Scan for the cell matching the given text and deliver its [x, y] coordinate at center. 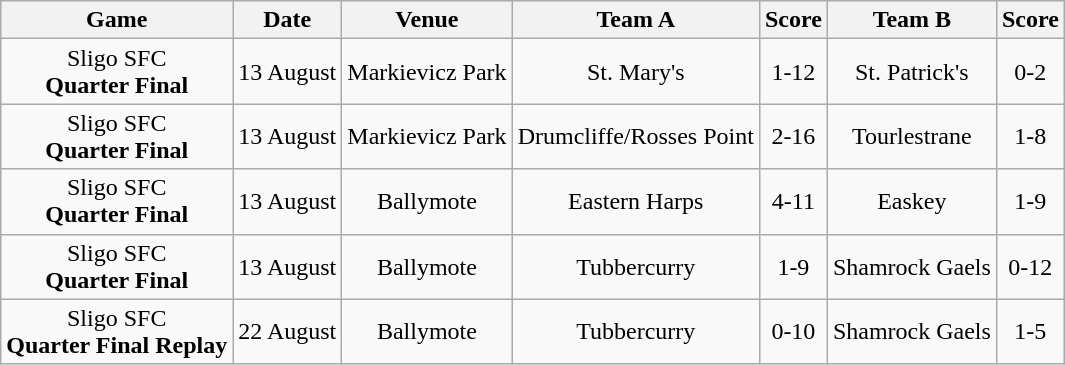
Team B [912, 20]
Date [288, 20]
Game [117, 20]
Tourlestrane [912, 136]
Easkey [912, 202]
Venue [427, 20]
Drumcliffe/Rosses Point [636, 136]
0-10 [793, 332]
0-12 [1030, 266]
Sligo SFCQuarter Final Replay [117, 332]
Team A [636, 20]
0-2 [1030, 72]
St. Mary's [636, 72]
St. Patrick's [912, 72]
2-16 [793, 136]
1-8 [1030, 136]
Eastern Harps [636, 202]
1-5 [1030, 332]
1-12 [793, 72]
4-11 [793, 202]
22 August [288, 332]
